Identify which cell holds the provided text, then report its [x, y] central coordinate. 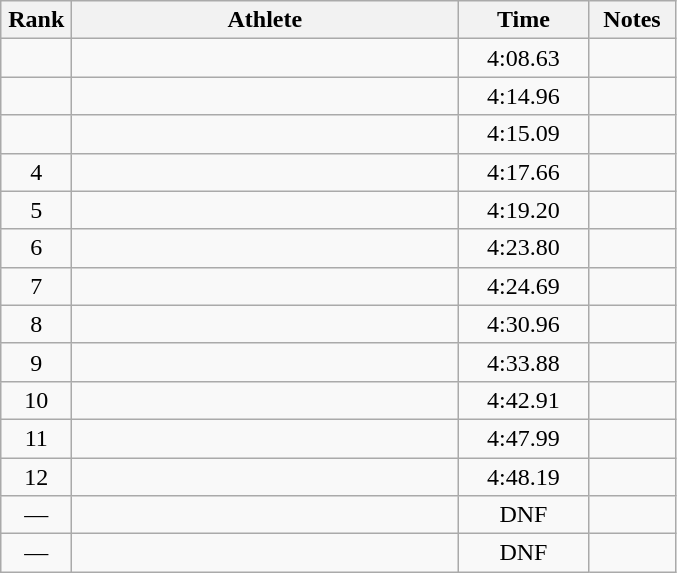
4:33.88 [524, 362]
11 [36, 438]
4:19.20 [524, 210]
4:08.63 [524, 58]
4:14.96 [524, 96]
Rank [36, 20]
4:17.66 [524, 172]
10 [36, 400]
Time [524, 20]
Athlete [265, 20]
4 [36, 172]
4:42.91 [524, 400]
4:15.09 [524, 134]
4:48.19 [524, 477]
12 [36, 477]
6 [36, 248]
9 [36, 362]
4:23.80 [524, 248]
4:30.96 [524, 324]
4:47.99 [524, 438]
8 [36, 324]
5 [36, 210]
Notes [632, 20]
4:24.69 [524, 286]
7 [36, 286]
